Search for the cell housing the specified text and yield its (X, Y) center coordinate. 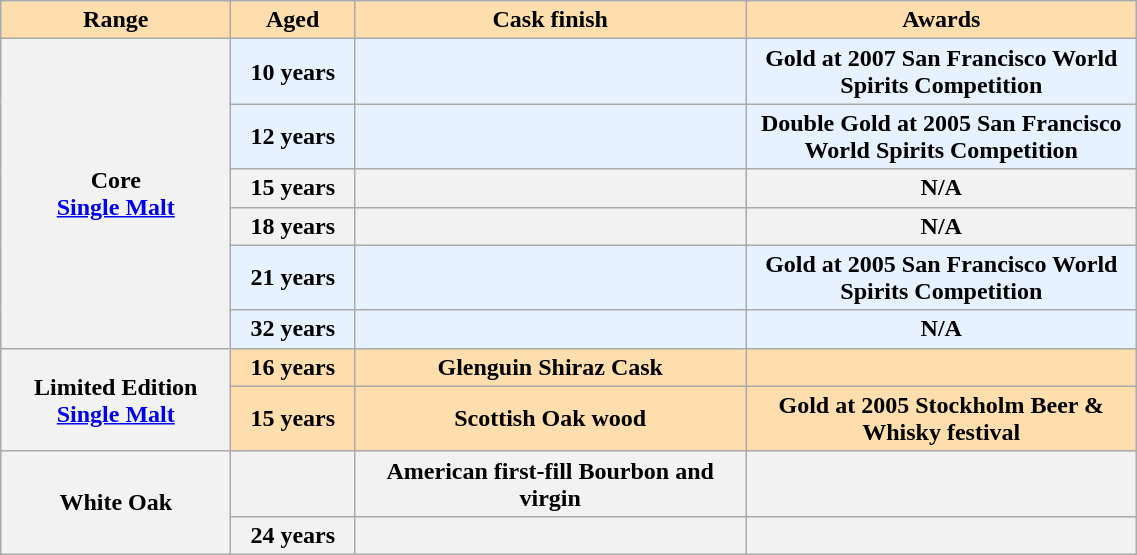
24 years (293, 535)
21 years (293, 278)
10 years (293, 72)
Scottish Oak wood (550, 418)
Gold at 2005 Stockholm Beer & Whisky festival (942, 418)
Aged (293, 20)
Range (116, 20)
12 years (293, 136)
Double Gold at 2005 San Francisco World Spirits Competition (942, 136)
18 years (293, 226)
Glenguin Shiraz Cask (550, 367)
Awards (942, 20)
32 years (293, 329)
White Oak (116, 502)
Cask finish (550, 20)
Gold at 2005 San Francisco World Spirits Competition (942, 278)
16 years (293, 367)
CoreSingle Malt (116, 194)
Gold at 2007 San Francisco World Spirits Competition (942, 72)
Limited EditionSingle Malt (116, 400)
American first-fill Bourbon and virgin (550, 484)
